For the text-containing cell, return its midpoint in [x, y] coordinate format. 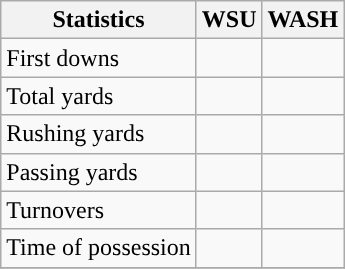
Turnovers [99, 210]
WASH [303, 20]
WSU [229, 20]
Passing yards [99, 172]
First downs [99, 58]
Time of possession [99, 248]
Statistics [99, 20]
Rushing yards [99, 134]
Total yards [99, 96]
